From the cell containing the given text, extract its center point as (x, y) coordinate. 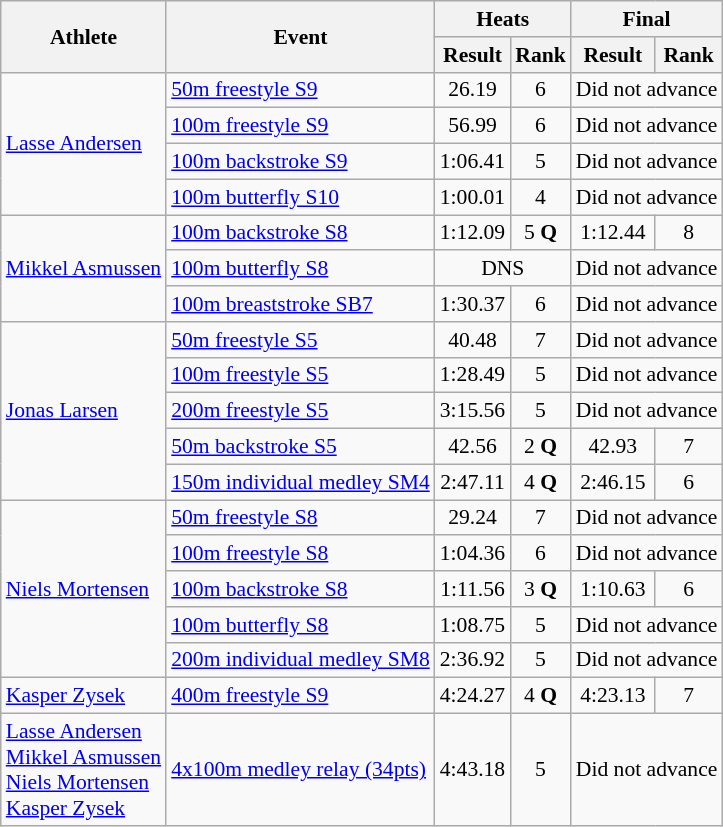
2:36.92 (472, 660)
3:15.56 (472, 411)
50m freestyle S8 (300, 518)
50m freestyle S9 (300, 90)
Final (647, 19)
42.56 (472, 447)
Lasse Andersen (84, 143)
100m freestyle S9 (300, 126)
50m backstroke S5 (300, 447)
Niels Mortensen (84, 589)
1:04.36 (472, 554)
1:11.56 (472, 589)
Mikkel Asmussen (84, 268)
1:30.37 (472, 304)
Event (300, 36)
100m butterfly S10 (300, 197)
Athlete (84, 36)
2:47.11 (472, 482)
DNS (503, 269)
200m freestyle S5 (300, 411)
26.19 (472, 90)
200m individual medley SM8 (300, 660)
1:08.75 (472, 625)
4:24.27 (472, 696)
40.48 (472, 340)
400m freestyle S9 (300, 696)
Kasper Zysek (84, 696)
Lasse AndersenMikkel AsmussenNiels MortensenKasper Zysek (84, 770)
3 Q (540, 589)
8 (688, 233)
1:00.01 (472, 197)
150m individual medley SM4 (300, 482)
1:10.63 (613, 589)
1:28.49 (472, 375)
4 (540, 197)
4:43.18 (472, 770)
2:46.15 (613, 482)
Heats (503, 19)
29.24 (472, 518)
50m freestyle S5 (300, 340)
100m backstroke S9 (300, 162)
100m breaststroke SB7 (300, 304)
5 Q (540, 233)
56.99 (472, 126)
4:23.13 (613, 696)
42.93 (613, 447)
100m freestyle S5 (300, 375)
1:12.09 (472, 233)
1:06.41 (472, 162)
2 Q (540, 447)
4x100m medley relay (34pts) (300, 770)
1:12.44 (613, 233)
100m freestyle S8 (300, 554)
Jonas Larsen (84, 411)
